Search for the cell housing the specified text and yield its (x, y) center coordinate. 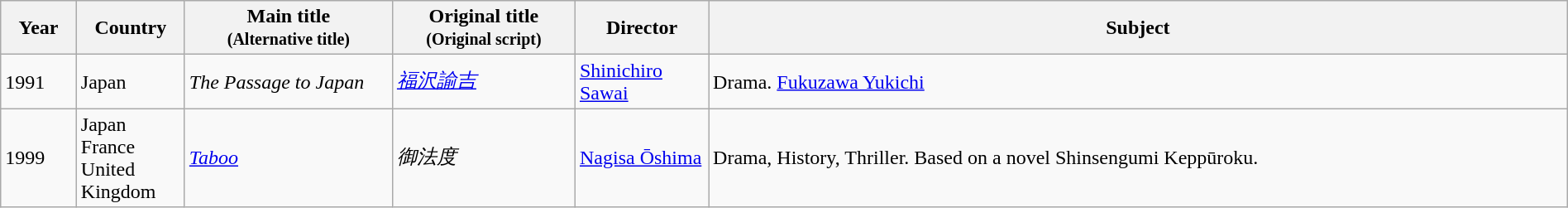
福沢諭吉 (483, 81)
1999 (39, 157)
Original title(Original script) (483, 28)
Main title(Alternative title) (288, 28)
Drama, History, Thriller. Based on a novel Shinsengumi Keppūroku. (1138, 157)
Shinichiro Sawai (642, 81)
Japan (131, 81)
Drama. Fukuzawa Yukichi (1138, 81)
Director (642, 28)
The Passage to Japan (288, 81)
御法度 (483, 157)
Subject (1138, 28)
JapanFranceUnited Kingdom (131, 157)
Country (131, 28)
Taboo (288, 157)
1991 (39, 81)
Nagisa Ōshima (642, 157)
Year (39, 28)
